Identify which cell holds the provided text, then report its [x, y] central coordinate. 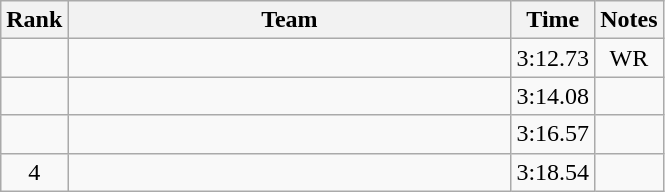
WR [629, 58]
3:18.54 [553, 172]
Notes [629, 20]
Rank [34, 20]
3:12.73 [553, 58]
3:16.57 [553, 134]
Team [290, 20]
Time [553, 20]
4 [34, 172]
3:14.08 [553, 96]
